Provide the (x, y) coordinate of the cell's center where the given text is located.  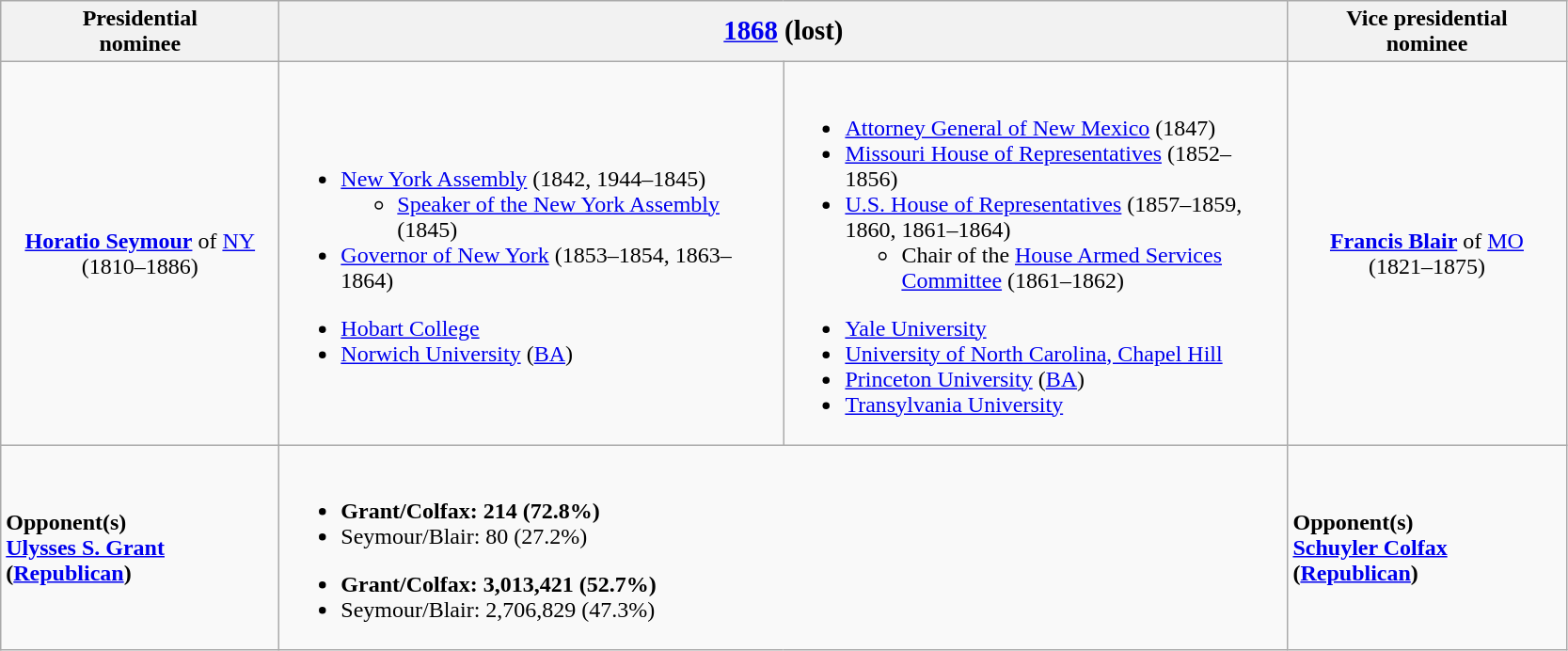
Presidentialnominee (140, 32)
Opponent(s)Ulysses S. Grant (Republican) (140, 548)
1868 (lost) (784, 32)
Grant/Colfax: 214 (72.8%)Seymour/Blair: 80 (27.2%)Grant/Colfax: 3,013,421 (52.7%)Seymour/Blair: 2,706,829 (47.3%) (784, 548)
Opponent(s)Schuyler Colfax (Republican) (1427, 548)
Horatio Seymour of NY(1810–1886) (140, 254)
Francis Blair of MO(1821–1875) (1427, 254)
Vice presidentialnominee (1427, 32)
